Provide the (x, y) coordinate of the cell's center where the given text is located.  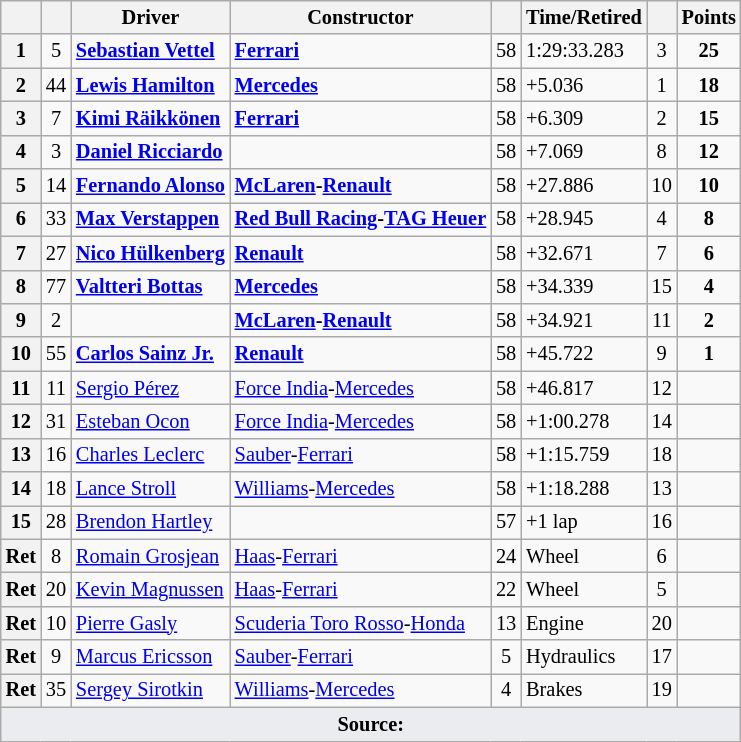
28 (56, 522)
+45.722 (584, 354)
35 (56, 690)
+1:15.759 (584, 455)
Kimi Räikkönen (150, 118)
Red Bull Racing-TAG Heuer (360, 219)
+1:00.278 (584, 421)
22 (506, 589)
Source: (371, 724)
Points (709, 17)
+28.945 (584, 219)
24 (506, 556)
+1 lap (584, 522)
Sergey Sirotkin (150, 690)
Hydraulics (584, 657)
+32.671 (584, 253)
Pierre Gasly (150, 623)
25 (709, 51)
Lance Stroll (150, 489)
Constructor (360, 17)
Esteban Ocon (150, 421)
Marcus Ericsson (150, 657)
+5.036 (584, 85)
Romain Grosjean (150, 556)
77 (56, 287)
Charles Leclerc (150, 455)
Driver (150, 17)
Valtteri Bottas (150, 287)
Lewis Hamilton (150, 85)
27 (56, 253)
Sergio Pérez (150, 388)
Time/Retired (584, 17)
Sebastian Vettel (150, 51)
+27.886 (584, 186)
57 (506, 522)
Brakes (584, 690)
Max Verstappen (150, 219)
+7.069 (584, 152)
33 (56, 219)
44 (56, 85)
Carlos Sainz Jr. (150, 354)
Kevin Magnussen (150, 589)
+46.817 (584, 388)
Nico Hülkenberg (150, 253)
Scuderia Toro Rosso-Honda (360, 623)
+1:18.288 (584, 489)
17 (662, 657)
31 (56, 421)
19 (662, 690)
1:29:33.283 (584, 51)
+34.339 (584, 287)
Engine (584, 623)
+6.309 (584, 118)
Fernando Alonso (150, 186)
+34.921 (584, 320)
55 (56, 354)
Brendon Hartley (150, 522)
Daniel Ricciardo (150, 152)
